Search for the cell housing the specified text and yield its (X, Y) center coordinate. 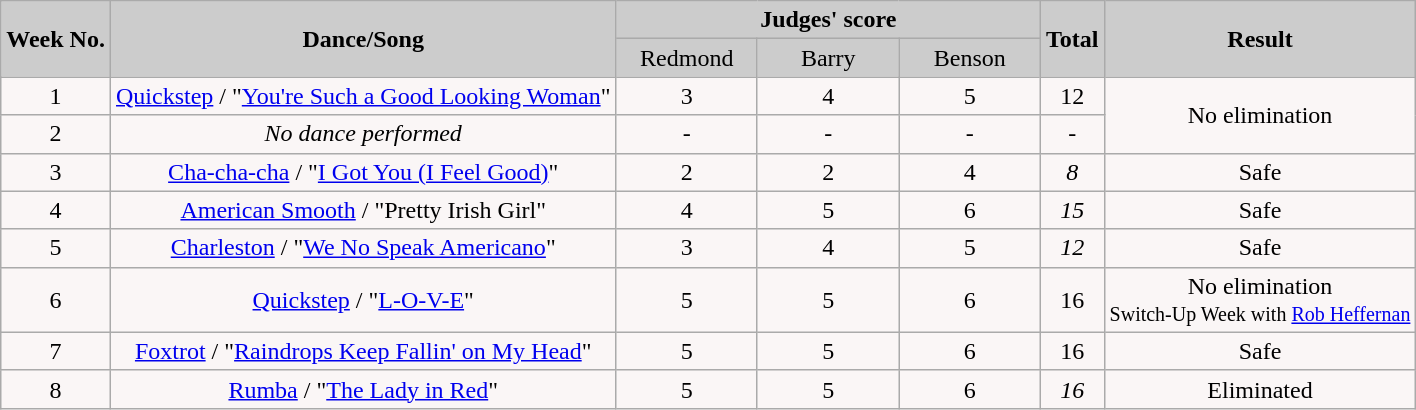
Quickstep / "L-O-V-E" (362, 300)
Cha-cha-cha / "I Got You (I Feel Good)" (362, 172)
Week No. (56, 39)
No dance performed (362, 134)
1 (56, 96)
Barry (828, 58)
Foxtrot / "Raindrops Keep Fallin' on My Head" (362, 351)
Charleston / "We No Speak Americano" (362, 248)
No elimination (1260, 115)
7 (56, 351)
Rumba / "The Lady in Red" (362, 389)
Judges' score (828, 20)
American Smooth / "Pretty Irish Girl" (362, 210)
Eliminated (1260, 389)
Benson (970, 58)
Dance/Song (362, 39)
Result (1260, 39)
Quickstep / "You're Such a Good Looking Woman" (362, 96)
No eliminationSwitch-Up Week with Rob Heffernan (1260, 300)
Total (1073, 39)
Redmond (687, 58)
15 (1073, 210)
